Extract the (x, y) coordinate from the center of the cell holding the provided text.  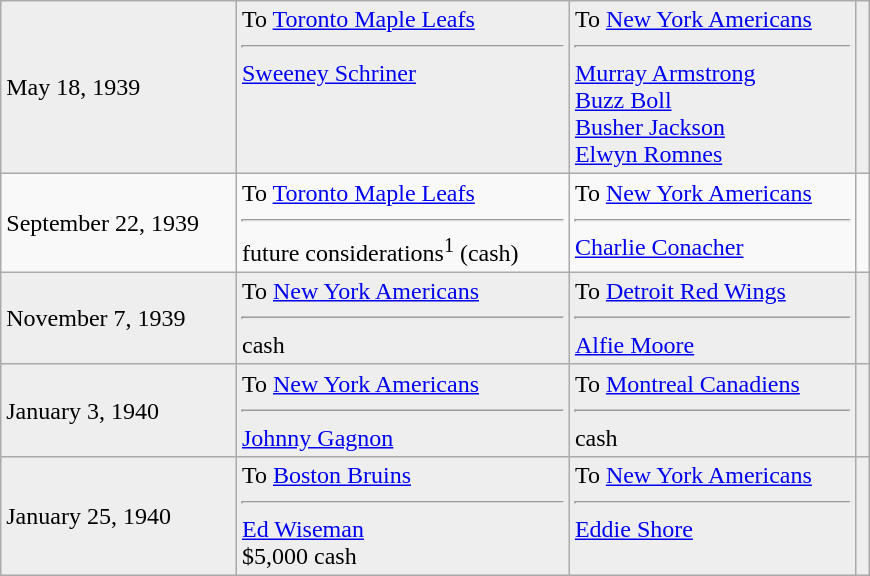
May 18, 1939 (119, 88)
January 3, 1940 (119, 410)
September 22, 1939 (119, 224)
To New York Americans Murray ArmstrongBuzz BollBusher JacksonElwyn Romnes (712, 88)
To Toronto Maple LeafsSweeney Schriner (402, 88)
November 7, 1939 (119, 318)
January 25, 1940 (119, 516)
To New York Americanscash (402, 318)
To Boston BruinsEd Wiseman$5,000 cash (402, 516)
To Montreal Canadienscash (712, 410)
To New York AmericansJohnny Gagnon (402, 410)
To Toronto Maple Leafsfuture considerations1 (cash) (402, 224)
To Detroit Red WingsAlfie Moore (712, 318)
To New York Americans Charlie Conacher (712, 224)
To New York AmericansEddie Shore (712, 516)
